Return the [x, y] coordinate for the center point of the cell that contains the specified text.  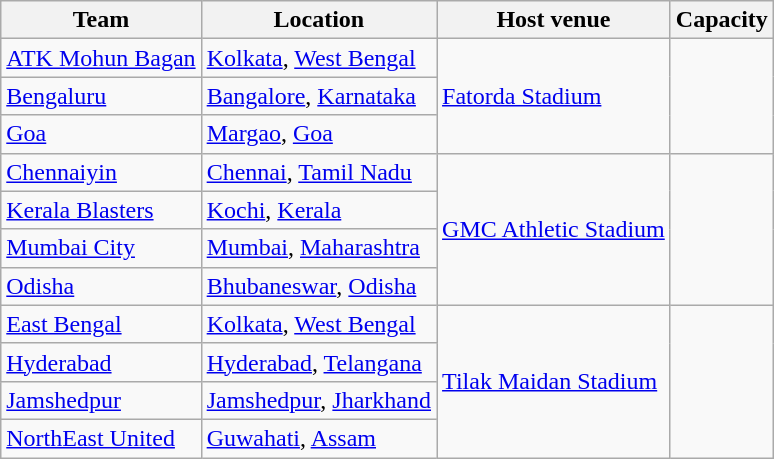
Jamshedpur [101, 400]
Mumbai City [101, 248]
Kerala Blasters [101, 210]
Hyderabad, Telangana [318, 362]
Tilak Maidan Stadium [554, 381]
Kochi, Kerala [318, 210]
Margao, Goa [318, 134]
Host venue [554, 20]
Capacity [722, 20]
Hyderabad [101, 362]
Fatorda Stadium [554, 96]
Bangalore, Karnataka [318, 96]
ATK Mohun Bagan [101, 58]
Jamshedpur, Jharkhand [318, 400]
GMC Athletic Stadium [554, 229]
Guwahati, Assam [318, 438]
Team [101, 20]
Odisha [101, 286]
Bhubaneswar, Odisha [318, 286]
East Bengal [101, 324]
Location [318, 20]
Chennai, Tamil Nadu [318, 172]
Chennaiyin [101, 172]
NorthEast United [101, 438]
Bengaluru [101, 96]
Mumbai, Maharashtra [318, 248]
Goa [101, 134]
